Output the [X, Y] coordinate of the center of the cell containing the given text.  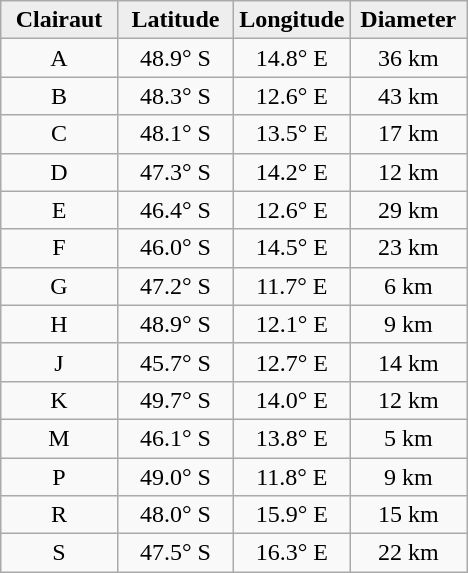
Diameter [408, 20]
47.5° S [175, 553]
M [59, 438]
A [59, 58]
23 km [408, 248]
C [59, 134]
17 km [408, 134]
J [59, 362]
14 km [408, 362]
S [59, 553]
6 km [408, 286]
48.1° S [175, 134]
29 km [408, 210]
22 km [408, 553]
14.5° E [292, 248]
14.8° E [292, 58]
Latitude [175, 20]
48.3° S [175, 96]
49.7° S [175, 400]
F [59, 248]
D [59, 172]
46.4° S [175, 210]
Longitude [292, 20]
5 km [408, 438]
14.2° E [292, 172]
E [59, 210]
12.1° E [292, 324]
47.3° S [175, 172]
49.0° S [175, 477]
H [59, 324]
46.1° S [175, 438]
11.7° E [292, 286]
14.0° E [292, 400]
48.0° S [175, 515]
16.3° E [292, 553]
11.8° E [292, 477]
R [59, 515]
P [59, 477]
46.0° S [175, 248]
45.7° S [175, 362]
47.2° S [175, 286]
12.7° E [292, 362]
13.8° E [292, 438]
36 km [408, 58]
K [59, 400]
43 km [408, 96]
15 km [408, 515]
G [59, 286]
Clairaut [59, 20]
B [59, 96]
13.5° E [292, 134]
15.9° E [292, 515]
